Pinpoint the cell where the given text exists, returning its (X, Y) midpoint coordinate. 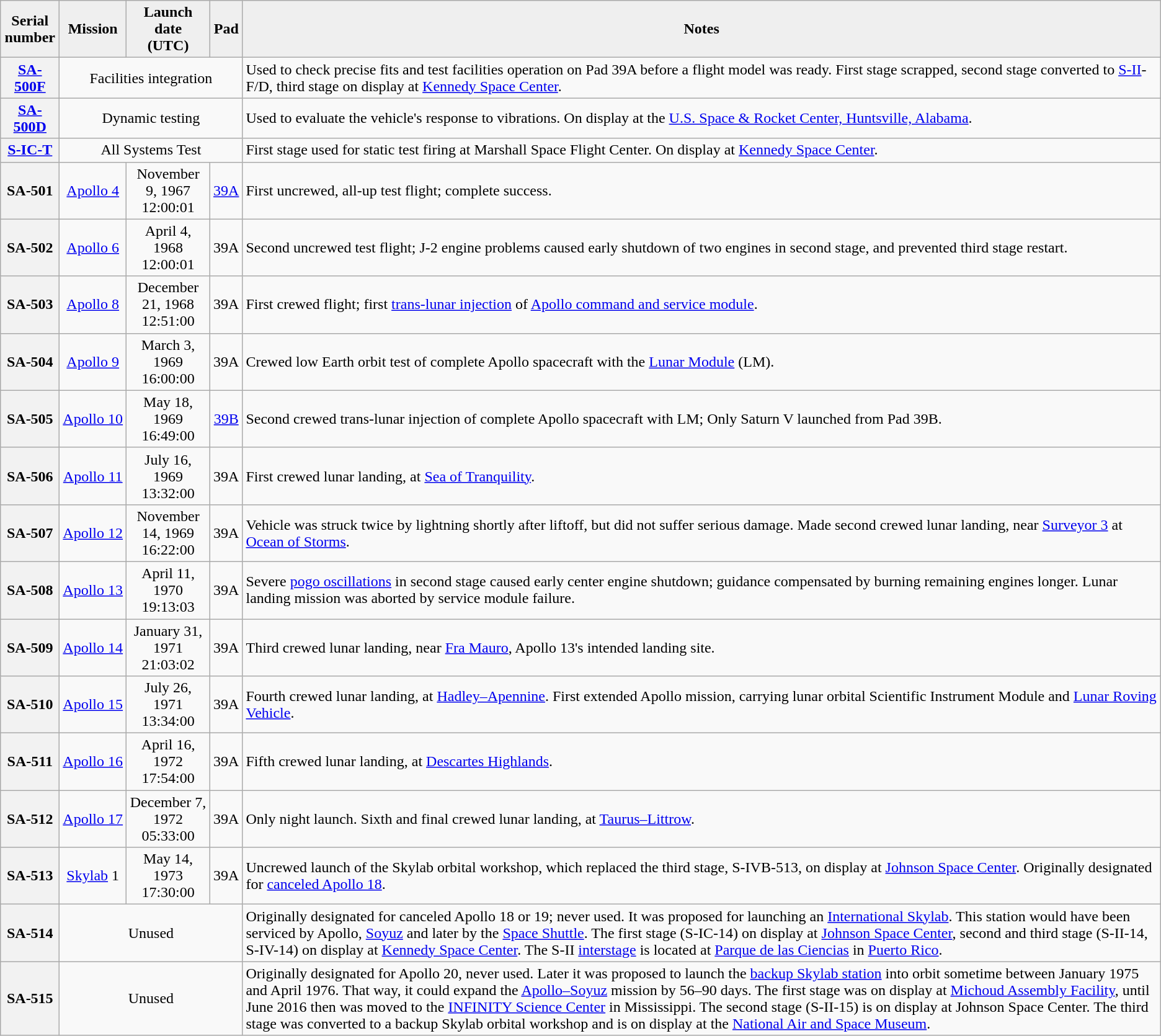
SA-506 (30, 476)
SA-510 (30, 705)
SA-503 (30, 305)
November 14, 196916:22:00 (169, 533)
Apollo 11 (93, 476)
Launchdate(UTC) (169, 29)
SA-502 (30, 248)
Apollo 12 (93, 533)
Apollo 17 (93, 819)
Apollo 10 (93, 419)
First uncrewed, all-up test flight; complete success. (701, 190)
SA-500D (30, 118)
SA-514 (30, 933)
Apollo 9 (93, 362)
July 26, 197113:34:00 (169, 705)
SA-512 (30, 819)
S-IC-T (30, 150)
Mission (93, 29)
SA-508 (30, 590)
Pad (226, 29)
SA-507 (30, 533)
May 18, 196916:49:00 (169, 419)
SA-511 (30, 762)
Serialnumber (30, 29)
SA-505 (30, 419)
Third crewed lunar landing, near Fra Mauro, Apollo 13's intended landing site. (701, 648)
Apollo 6 (93, 248)
Notes (701, 29)
April 16, 197217:54:00 (169, 762)
SA-515 (30, 999)
SA-501 (30, 190)
39B (226, 419)
Second crewed trans-lunar injection of complete Apollo spacecraft with LM; Only Saturn V launched from Pad 39B. (701, 419)
SA-500F (30, 78)
Apollo 8 (93, 305)
May 14, 197317:30:00 (169, 876)
Apollo 4 (93, 190)
First stage used for static test firing at Marshall Space Flight Center. On display at Kennedy Space Center. (701, 150)
April 11, 197019:13:03 (169, 590)
Second uncrewed test flight; J-2 engine problems caused early shutdown of two engines in second stage, and prevented third stage restart. (701, 248)
All Systems Test (151, 150)
January 31, 197121:03:02 (169, 648)
Apollo 16 (93, 762)
Apollo 13 (93, 590)
Only night launch. Sixth and final crewed lunar landing, at Taurus–Littrow. (701, 819)
First crewed lunar landing, at Sea of Tranquility. (701, 476)
November 9, 196712:00:01 (169, 190)
Facilities integration (151, 78)
Crewed low Earth orbit test of complete Apollo spacecraft with the Lunar Module (LM). (701, 362)
April 4, 196812:00:01 (169, 248)
SA-513 (30, 876)
December 7, 197205:33:00 (169, 819)
SA-504 (30, 362)
July 16, 196913:32:00 (169, 476)
March 3, 196916:00:00 (169, 362)
Apollo 15 (93, 705)
Fifth crewed lunar landing, at Descartes Highlands. (701, 762)
First crewed flight; first trans-lunar injection of Apollo command and service module. (701, 305)
SA-509 (30, 648)
Apollo 14 (93, 648)
Skylab 1 (93, 876)
Dynamic testing (151, 118)
December 21, 196812:51:00 (169, 305)
Used to evaluate the vehicle's response to vibrations. On display at the U.S. Space & Rocket Center, Huntsville, Alabama. (701, 118)
